Search for the cell housing the specified text and yield its (x, y) center coordinate. 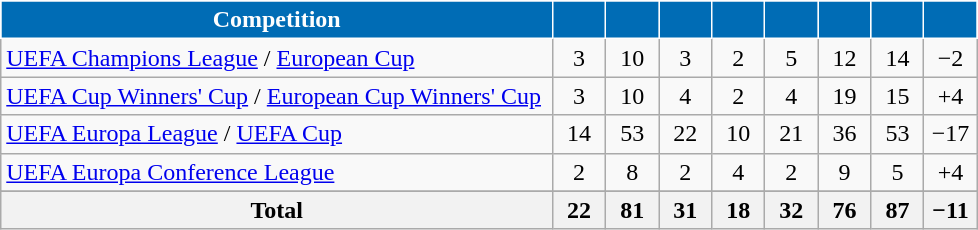
UEFA Europa Conference League (277, 172)
18 (738, 210)
81 (632, 210)
15 (898, 96)
UEFA Cup Winners' Cup / European Cup Winners' Cup (277, 96)
76 (844, 210)
8 (632, 172)
Competition (277, 20)
−2 (950, 58)
21 (792, 134)
31 (686, 210)
32 (792, 210)
9 (844, 172)
UEFA Champions League / European Cup (277, 58)
36 (844, 134)
UEFA Europa League / UEFA Cup (277, 134)
Total (277, 210)
19 (844, 96)
12 (844, 58)
87 (898, 210)
−17 (950, 134)
−11 (950, 210)
